Determine the (x, y) coordinate at the center of the cell enclosing the given text.  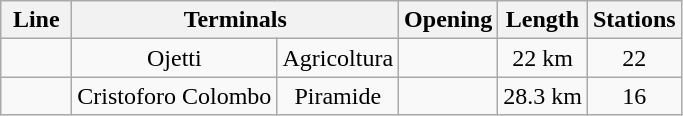
Stations (634, 20)
Agricoltura (338, 58)
Cristoforo Colombo (174, 96)
Ojetti (174, 58)
16 (634, 96)
Opening (448, 20)
Piramide (338, 96)
22 (634, 58)
Terminals (236, 20)
22 km (543, 58)
Length (543, 20)
28.3 km (543, 96)
Line (36, 20)
